Determine the (x, y) coordinate at the center of the cell enclosing the given text.  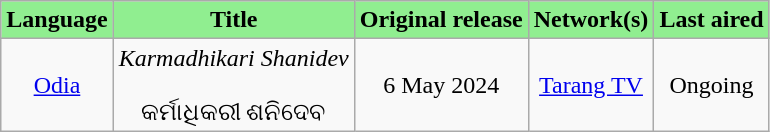
Karmadhikari Shanidev କର୍ମାଧିକରୀ ଶନିଦେବ (234, 85)
Ongoing (712, 85)
6 May 2024 (441, 85)
Title (234, 20)
Last aired (712, 20)
Odia (57, 85)
Tarang TV (591, 85)
Language (57, 20)
Network(s) (591, 20)
Original release (441, 20)
